Return the [X, Y] coordinate for the center point of the cell that contains the specified text.  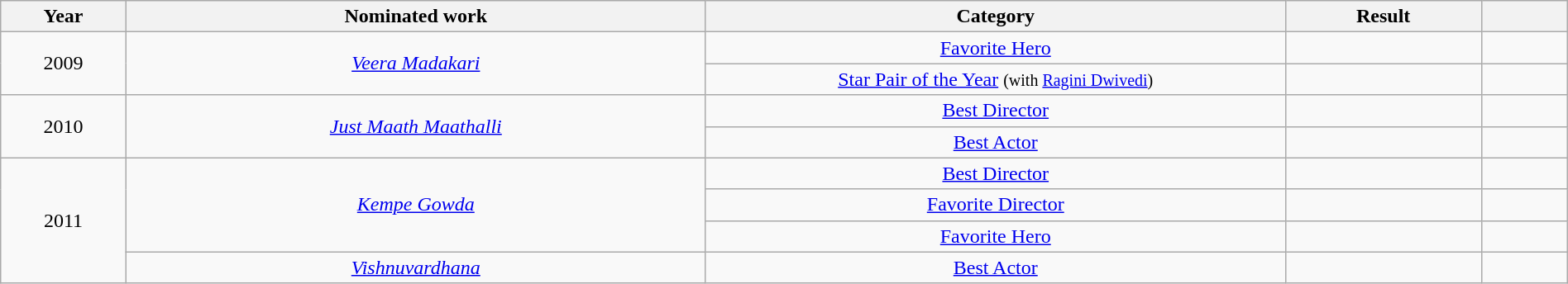
2011 [64, 220]
Result [1383, 17]
Star Pair of the Year (with Ragini Dwivedi) [996, 79]
Category [996, 17]
Favorite Director [996, 205]
Nominated work [415, 17]
Year [64, 17]
Kempe Gowda [415, 205]
Veera Madakari [415, 64]
2009 [64, 64]
Just Maath Maathalli [415, 126]
Vishnuvardhana [415, 267]
2010 [64, 126]
